Identify which cell holds the provided text, then report its (X, Y) central coordinate. 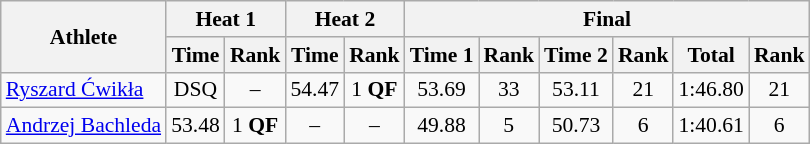
1:46.80 (710, 90)
5 (508, 126)
Ryszard Ćwikła (84, 90)
33 (508, 90)
Heat 1 (226, 19)
Athlete (84, 36)
Andrzej Bachleda (84, 126)
49.88 (442, 126)
Total (710, 55)
Time 2 (576, 55)
Heat 2 (344, 19)
DSQ (196, 90)
Time 1 (442, 55)
53.48 (196, 126)
1:40.61 (710, 126)
Final (608, 19)
54.47 (314, 90)
50.73 (576, 126)
53.69 (442, 90)
53.11 (576, 90)
